Locate the cell with the specified text and output its [x, y] center coordinate. 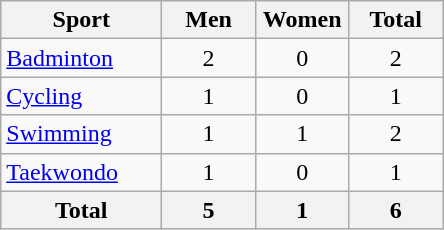
6 [396, 210]
Swimming [82, 134]
5 [209, 210]
Sport [82, 20]
Women [302, 20]
Cycling [82, 96]
Badminton [82, 58]
Men [209, 20]
Taekwondo [82, 172]
